Scan for the cell matching the given text and deliver its [x, y] coordinate at center. 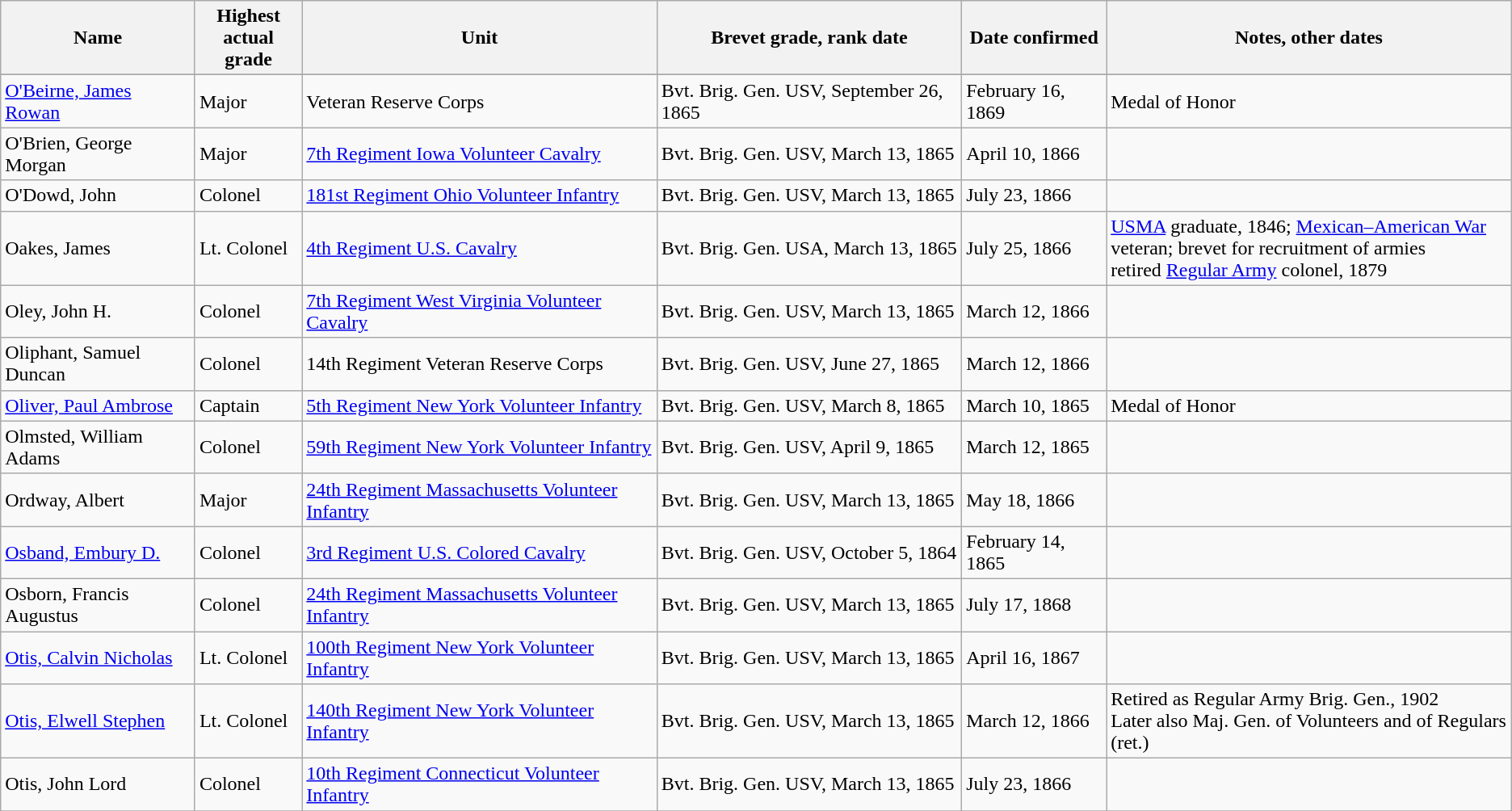
14th Regiment Veteran Reserve Corps [480, 363]
181st Regiment Ohio Volunteer Infantry [480, 195]
7th Regiment Iowa Volunteer Cavalry [480, 153]
4th Regiment U.S. Cavalry [480, 248]
Veteran Reserve Corps [480, 102]
April 16, 1867 [1034, 658]
Bvt. Brig. Gen. USV, June 27, 1865 [809, 363]
Oley, John H. [99, 312]
Osband, Embury D. [99, 553]
Ordway, Albert [99, 499]
Name [99, 38]
February 16, 1869 [1034, 102]
Captain [248, 405]
O'Beirne, James Rowan [99, 102]
Notes, other dates [1309, 38]
5th Regiment New York Volunteer Infantry [480, 405]
Bvt. Brig. Gen. USA, March 13, 1865 [809, 248]
10th Regiment Connecticut Volunteer Infantry [480, 785]
Otis, Elwell Stephen [99, 721]
Bvt. Brig. Gen. USV, March 8, 1865 [809, 405]
100th Regiment New York Volunteer Infantry [480, 658]
Brevet grade, rank date [809, 38]
Unit [480, 38]
Osborn, Francis Augustus [99, 604]
Retired as Regular Army Brig. Gen., 1902Later also Maj. Gen. of Volunteers and of Regulars (ret.) [1309, 721]
July 25, 1866 [1034, 248]
Otis, Calvin Nicholas [99, 658]
Bvt. Brig. Gen. USV, October 5, 1864 [809, 553]
Highestactual grade [248, 38]
July 17, 1868 [1034, 604]
O'Dowd, John [99, 195]
59th Regiment New York Volunteer Infantry [480, 448]
O'Brien, George Morgan [99, 153]
Bvt. Brig. Gen. USV, April 9, 1865 [809, 448]
Olmsted, William Adams [99, 448]
USMA graduate, 1846; Mexican–American Warveteran; brevet for recruitment of armiesretired Regular Army colonel, 1879 [1309, 248]
February 14, 1865 [1034, 553]
May 18, 1866 [1034, 499]
March 10, 1865 [1034, 405]
Oakes, James [99, 248]
7th Regiment West Virginia Volunteer Cavalry [480, 312]
140th Regiment New York Volunteer Infantry [480, 721]
Otis, John Lord [99, 785]
March 12, 1865 [1034, 448]
Oliver, Paul Ambrose [99, 405]
April 10, 1866 [1034, 153]
Date confirmed [1034, 38]
Oliphant, Samuel Duncan [99, 363]
Bvt. Brig. Gen. USV, September 26, 1865 [809, 102]
3rd Regiment U.S. Colored Cavalry [480, 553]
